Pinpoint the cell where the given text exists, returning its (x, y) midpoint coordinate. 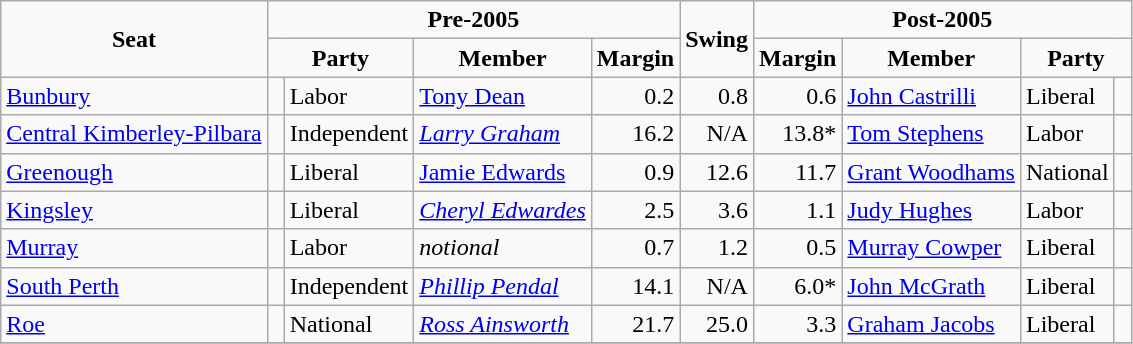
0.8 (717, 96)
14.1 (635, 286)
Grant Woodhams (932, 172)
Bunbury (134, 96)
Phillip Pendal (502, 286)
Tom Stephens (932, 134)
Kingsley (134, 210)
Post-2005 (942, 20)
0.2 (635, 96)
6.0* (797, 286)
South Perth (134, 286)
Seat (134, 39)
John Castrilli (932, 96)
John McGrath (932, 286)
0.5 (797, 248)
notional (502, 248)
Larry Graham (502, 134)
1.2 (717, 248)
0.9 (635, 172)
Murray (134, 248)
Ross Ainsworth (502, 324)
Pre-2005 (474, 20)
Murray Cowper (932, 248)
21.7 (635, 324)
3.3 (797, 324)
0.7 (635, 248)
Tony Dean (502, 96)
Roe (134, 324)
0.6 (797, 96)
Cheryl Edwardes (502, 210)
Jamie Edwards (502, 172)
12.6 (717, 172)
16.2 (635, 134)
11.7 (797, 172)
13.8* (797, 134)
3.6 (717, 210)
Central Kimberley-Pilbara (134, 134)
25.0 (717, 324)
Judy Hughes (932, 210)
2.5 (635, 210)
Swing (717, 39)
Greenough (134, 172)
1.1 (797, 210)
Graham Jacobs (932, 324)
